Determine the [x, y] coordinate at the center of the cell enclosing the given text.  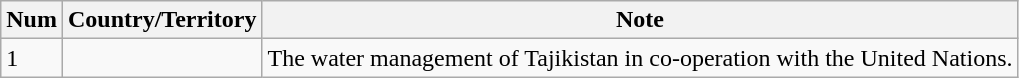
Note [640, 20]
Country/Territory [162, 20]
1 [32, 58]
Num [32, 20]
The water management of Tajikistan in co-operation with the United Nations. [640, 58]
